Detect which cell encompasses the target text, then output its (x, y) center coordinate. 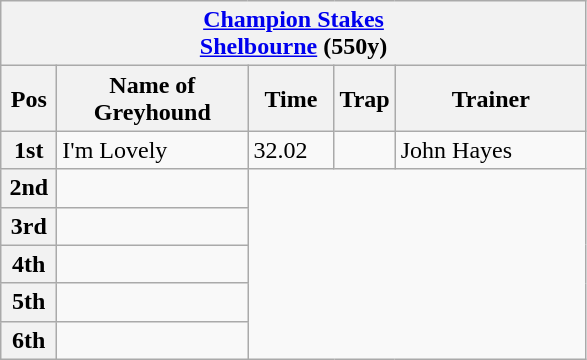
32.02 (291, 150)
John Hayes (490, 150)
Name of Greyhound (152, 98)
Pos (29, 98)
I'm Lovely (152, 150)
4th (29, 264)
6th (29, 340)
Time (291, 98)
5th (29, 302)
3rd (29, 226)
1st (29, 150)
Trap (364, 98)
Trainer (490, 98)
Champion Stakes Shelbourne (550y) (294, 34)
2nd (29, 188)
